Return [X, Y] of the center of cell containing provided text 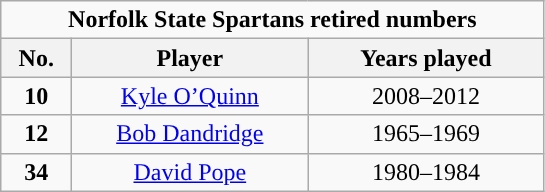
2008–2012 [426, 96]
1980–1984 [426, 172]
Norfolk State Spartans retired numbers [272, 20]
1965–1969 [426, 134]
Kyle O’Quinn [190, 96]
Bob Dandridge [190, 134]
Player [190, 58]
12 [36, 134]
10 [36, 96]
No. [36, 58]
Years played [426, 58]
David Pope [190, 172]
34 [36, 172]
